Locate the cell with the specified text and output its [x, y] center coordinate. 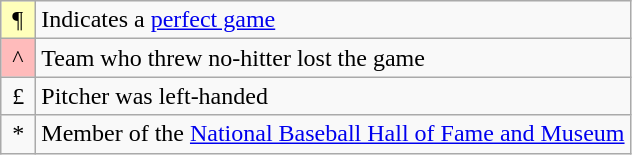
Team who threw no-hitter lost the game [333, 58]
^ [18, 58]
£ [18, 96]
Pitcher was left-handed [333, 96]
¶ [18, 20]
* [18, 134]
Indicates a perfect game [333, 20]
Member of the National Baseball Hall of Fame and Museum [333, 134]
